Extract the [X, Y] coordinate from the center of the cell holding the provided text.  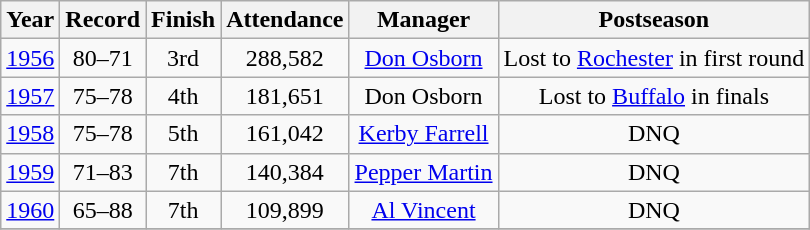
65–88 [103, 210]
1957 [30, 96]
Postseason [654, 20]
1959 [30, 172]
1958 [30, 134]
3rd [184, 58]
5th [184, 134]
Kerby Farrell [424, 134]
1960 [30, 210]
Al Vincent [424, 210]
4th [184, 96]
Year [30, 20]
109,899 [285, 210]
1956 [30, 58]
Finish [184, 20]
Attendance [285, 20]
80–71 [103, 58]
181,651 [285, 96]
Pepper Martin [424, 172]
Lost to Rochester in first round [654, 58]
161,042 [285, 134]
140,384 [285, 172]
Manager [424, 20]
Lost to Buffalo in finals [654, 96]
Record [103, 20]
71–83 [103, 172]
288,582 [285, 58]
